Locate the cell with the specified text and output its (x, y) center coordinate. 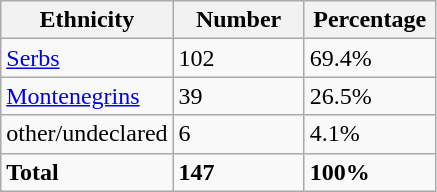
4.1% (370, 134)
39 (238, 96)
69.4% (370, 58)
Total (87, 172)
6 (238, 134)
147 (238, 172)
100% (370, 172)
Number (238, 20)
Montenegrins (87, 96)
Serbs (87, 58)
Ethnicity (87, 20)
other/undeclared (87, 134)
Percentage (370, 20)
102 (238, 58)
26.5% (370, 96)
